From the cell containing the given text, extract its center point as [x, y] coordinate. 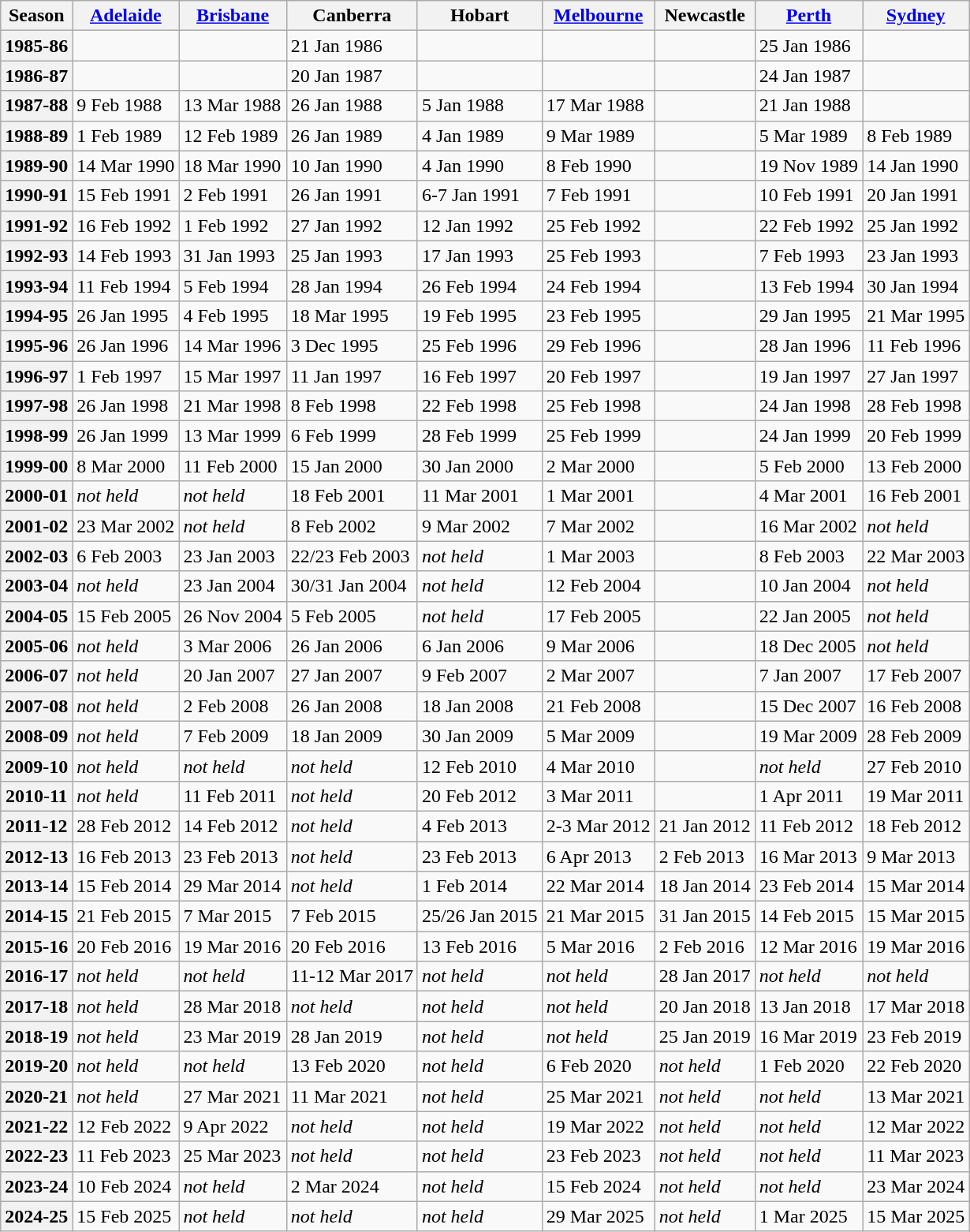
19 Nov 1989 [808, 166]
2022-23 [36, 1156]
1994-95 [36, 315]
Perth [808, 16]
19 Mar 2009 [808, 736]
22 Mar 2014 [598, 887]
4 Jan 1989 [479, 136]
31 Jan 1993 [233, 256]
11 Feb 1996 [916, 345]
2005-06 [36, 646]
14 Jan 1990 [916, 166]
15 Mar 1997 [233, 376]
7 Mar 2015 [233, 917]
16 Feb 2013 [126, 856]
10 Jan 2004 [808, 586]
1 Apr 2011 [808, 796]
15 Feb 2025 [126, 1216]
2017-18 [36, 1006]
17 Feb 2005 [598, 616]
2 Feb 2013 [705, 856]
1990-91 [36, 196]
25 Feb 1998 [598, 406]
26 Jan 1991 [352, 196]
28 Jan 1994 [352, 286]
12 Feb 2004 [598, 586]
22 Feb 1998 [479, 406]
23 Feb 1995 [598, 315]
12 Feb 2022 [126, 1126]
Newcastle [705, 16]
29 Jan 1995 [808, 315]
26 Jan 2008 [352, 706]
11 Feb 2012 [808, 826]
7 Mar 2002 [598, 526]
23 Feb 2023 [598, 1156]
17 Feb 2007 [916, 676]
18 Mar 1990 [233, 166]
Sydney [916, 16]
10 Feb 2024 [126, 1186]
2016-17 [36, 976]
20 Jan 2007 [233, 676]
28 Feb 2009 [916, 736]
1 Mar 2003 [598, 556]
22 Jan 2005 [808, 616]
2 Feb 2016 [705, 946]
8 Feb 1989 [916, 136]
6 Apr 2013 [598, 856]
9 Feb 2007 [479, 676]
22 Mar 2003 [916, 556]
1995-96 [36, 345]
21 Mar 2015 [598, 917]
26 Jan 1996 [126, 345]
21 Jan 2012 [705, 826]
25/26 Jan 2015 [479, 917]
11-12 Mar 2017 [352, 976]
15 Mar 2014 [916, 887]
13 Feb 2016 [479, 946]
27 Jan 1992 [352, 226]
2023-24 [36, 1186]
6 Feb 2003 [126, 556]
1991-92 [36, 226]
2008-09 [36, 736]
16 Mar 2019 [808, 1036]
2013-14 [36, 887]
16 Feb 1992 [126, 226]
18 Dec 2005 [808, 646]
25 Jan 1993 [352, 256]
16 Mar 2002 [808, 526]
22 Feb 2020 [916, 1066]
14 Feb 2012 [233, 826]
8 Feb 2002 [352, 526]
9 Mar 2013 [916, 856]
12 Mar 2016 [808, 946]
5 Mar 2016 [598, 946]
7 Feb 2009 [233, 736]
7 Jan 2007 [808, 676]
2001-02 [36, 526]
1986-87 [36, 76]
11 Mar 2023 [916, 1156]
4 Mar 2010 [598, 766]
Melbourne [598, 16]
28 Jan 1996 [808, 345]
10 Jan 1990 [352, 166]
2024-25 [36, 1216]
1996-97 [36, 376]
13 Feb 2020 [352, 1066]
11 Mar 2021 [352, 1096]
8 Feb 1998 [352, 406]
2 Mar 2000 [598, 466]
26 Jan 1998 [126, 406]
Hobart [479, 16]
28 Feb 1998 [916, 406]
23 Jan 2003 [233, 556]
1 Feb 1992 [233, 226]
6-7 Jan 1991 [479, 196]
13 Mar 1988 [233, 106]
25 Mar 2021 [598, 1096]
1 Mar 2001 [598, 496]
1997-98 [36, 406]
19 Mar 2022 [598, 1126]
2015-16 [36, 946]
16 Feb 2008 [916, 706]
17 Jan 1993 [479, 256]
4 Jan 1990 [479, 166]
17 Mar 1988 [598, 106]
28 Jan 2019 [352, 1036]
23 Feb 2014 [808, 887]
30 Jan 2000 [479, 466]
18 Feb 2012 [916, 826]
24 Jan 1999 [808, 436]
2002-03 [36, 556]
22/23 Feb 2003 [352, 556]
2011-12 [36, 826]
1987-88 [36, 106]
24 Jan 1987 [808, 76]
2010-11 [36, 796]
16 Feb 2001 [916, 496]
11 Feb 2023 [126, 1156]
4 Feb 1995 [233, 315]
2020-21 [36, 1096]
20 Jan 2018 [705, 1006]
27 Jan 2007 [352, 676]
20 Feb 1999 [916, 436]
9 Mar 2006 [598, 646]
29 Mar 2025 [598, 1216]
18 Feb 2001 [352, 496]
9 Mar 1989 [598, 136]
2 Feb 1991 [233, 196]
4 Feb 2013 [479, 826]
2012-13 [36, 856]
16 Mar 2013 [808, 856]
6 Jan 2006 [479, 646]
6 Feb 1999 [352, 436]
15 Feb 1991 [126, 196]
16 Feb 1997 [479, 376]
15 Mar 2025 [916, 1216]
2003-04 [36, 586]
11 Feb 2011 [233, 796]
11 Jan 1997 [352, 376]
25 Mar 2023 [233, 1156]
28 Feb 2012 [126, 826]
21 Jan 1988 [808, 106]
26 Nov 2004 [233, 616]
25 Jan 1986 [808, 46]
21 Mar 1995 [916, 315]
11 Feb 2000 [233, 466]
15 Feb 2014 [126, 887]
18 Jan 2009 [352, 736]
2 Mar 2024 [352, 1186]
21 Feb 2015 [126, 917]
11 Mar 2001 [479, 496]
20 Feb 2012 [479, 796]
27 Feb 2010 [916, 766]
7 Feb 1993 [808, 256]
12 Feb 1989 [233, 136]
9 Apr 2022 [233, 1126]
Brisbane [233, 16]
2014-15 [36, 917]
26 Feb 1994 [479, 286]
1993-94 [36, 286]
30 Jan 2009 [479, 736]
1989-90 [36, 166]
21 Feb 2008 [598, 706]
14 Feb 2015 [808, 917]
5 Mar 1989 [808, 136]
15 Dec 2007 [808, 706]
25 Feb 1993 [598, 256]
14 Mar 1996 [233, 345]
3 Mar 2006 [233, 646]
17 Mar 2018 [916, 1006]
25 Feb 1996 [479, 345]
27 Jan 1997 [916, 376]
13 Mar 2021 [916, 1096]
9 Feb 1988 [126, 106]
30 Jan 1994 [916, 286]
Canberra [352, 16]
2019-20 [36, 1066]
29 Mar 2014 [233, 887]
19 Jan 1997 [808, 376]
10 Feb 1991 [808, 196]
26 Jan 1989 [352, 136]
1 Feb 1997 [126, 376]
13 Mar 1999 [233, 436]
5 Feb 2005 [352, 616]
1999-00 [36, 466]
12 Feb 2010 [479, 766]
1985-86 [36, 46]
2007-08 [36, 706]
31 Jan 2015 [705, 917]
14 Mar 1990 [126, 166]
14 Feb 1993 [126, 256]
2009-10 [36, 766]
1992-93 [36, 256]
1 Feb 2020 [808, 1066]
22 Feb 1992 [808, 226]
26 Jan 1988 [352, 106]
4 Mar 2001 [808, 496]
26 Jan 1999 [126, 436]
7 Feb 1991 [598, 196]
1998-99 [36, 436]
2 Mar 2007 [598, 676]
Season [36, 16]
23 Jan 1993 [916, 256]
24 Jan 1998 [808, 406]
15 Jan 2000 [352, 466]
3 Mar 2011 [598, 796]
19 Mar 2011 [916, 796]
6 Feb 2020 [598, 1066]
20 Feb 1997 [598, 376]
12 Jan 1992 [479, 226]
1 Feb 2014 [479, 887]
13 Feb 2000 [916, 466]
18 Jan 2008 [479, 706]
21 Mar 1998 [233, 406]
30/31 Jan 2004 [352, 586]
3 Dec 1995 [352, 345]
28 Jan 2017 [705, 976]
18 Jan 2014 [705, 887]
29 Feb 1996 [598, 345]
11 Feb 1994 [126, 286]
Adelaide [126, 16]
12 Mar 2022 [916, 1126]
1 Feb 1989 [126, 136]
5 Jan 1988 [479, 106]
18 Mar 1995 [352, 315]
5 Mar 2009 [598, 736]
2018-19 [36, 1036]
2 Feb 2008 [233, 706]
19 Feb 1995 [479, 315]
2021-22 [36, 1126]
9 Mar 2002 [479, 526]
15 Feb 2005 [126, 616]
2000-01 [36, 496]
8 Feb 2003 [808, 556]
8 Mar 2000 [126, 466]
24 Feb 1994 [598, 286]
26 Jan 2006 [352, 646]
28 Feb 1999 [479, 436]
20 Jan 1987 [352, 76]
25 Feb 1999 [598, 436]
2006-07 [36, 676]
25 Feb 1992 [598, 226]
2-3 Mar 2012 [598, 826]
13 Jan 2018 [808, 1006]
28 Mar 2018 [233, 1006]
1988-89 [36, 136]
26 Jan 1995 [126, 315]
1 Mar 2025 [808, 1216]
25 Jan 1992 [916, 226]
15 Feb 2024 [598, 1186]
25 Jan 2019 [705, 1036]
20 Jan 1991 [916, 196]
5 Feb 2000 [808, 466]
23 Jan 2004 [233, 586]
13 Feb 1994 [808, 286]
8 Feb 1990 [598, 166]
15 Mar 2015 [916, 917]
23 Mar 2024 [916, 1186]
23 Feb 2019 [916, 1036]
21 Jan 1986 [352, 46]
23 Mar 2019 [233, 1036]
2004-05 [36, 616]
23 Mar 2002 [126, 526]
5 Feb 1994 [233, 286]
7 Feb 2015 [352, 917]
27 Mar 2021 [233, 1096]
